Locate the cell with the specified text and output its [x, y] center coordinate. 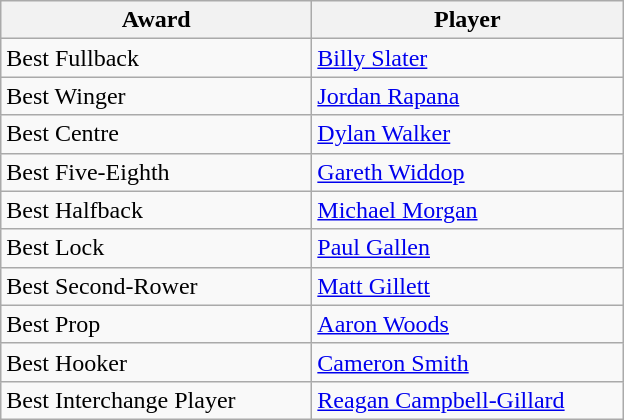
Best Five-Eighth [156, 172]
Aaron Woods [468, 324]
Michael Morgan [468, 210]
Award [156, 20]
Billy Slater [468, 58]
Paul Gallen [468, 248]
Player [468, 20]
Best Prop [156, 324]
Cameron Smith [468, 362]
Matt Gillett [468, 286]
Jordan Rapana [468, 96]
Dylan Walker [468, 134]
Best Second-Rower [156, 286]
Best Hooker [156, 362]
Best Interchange Player [156, 400]
Gareth Widdop [468, 172]
Best Winger [156, 96]
Best Lock [156, 248]
Best Halfback [156, 210]
Best Fullback [156, 58]
Reagan Campbell-Gillard [468, 400]
Best Centre [156, 134]
